Determine the (x, y) coordinate at the center of the cell enclosing the given text.  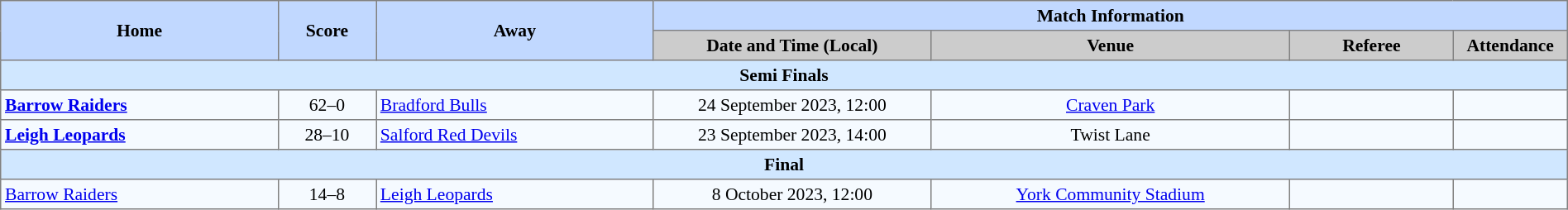
Home (139, 31)
Bradford Bulls (514, 105)
Semi Finals (784, 75)
Referee (1371, 45)
Final (784, 165)
62–0 (327, 105)
Score (327, 31)
Venue (1111, 45)
28–10 (327, 135)
Twist Lane (1111, 135)
8 October 2023, 12:00 (792, 194)
Attendance (1510, 45)
24 September 2023, 12:00 (792, 105)
York Community Stadium (1111, 194)
Date and Time (Local) (792, 45)
Craven Park (1111, 105)
23 September 2023, 14:00 (792, 135)
Match Information (1110, 16)
Away (514, 31)
14–8 (327, 194)
Salford Red Devils (514, 135)
